Output the (X, Y) coordinate of the center of the cell containing the given text.  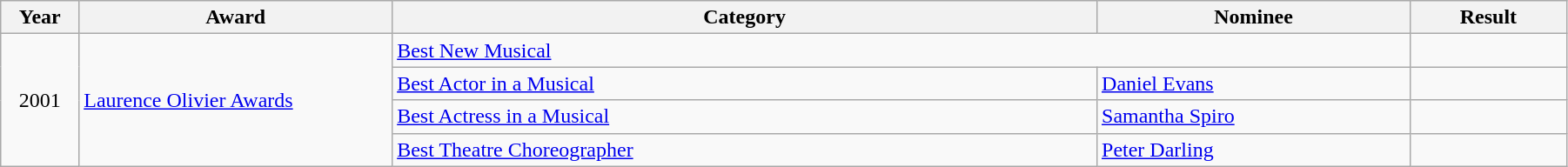
Daniel Evans (1254, 83)
Nominee (1254, 17)
Laurence Olivier Awards (236, 100)
Best Actor in a Musical (745, 83)
Category (745, 17)
Award (236, 17)
Best New Musical (901, 50)
Peter Darling (1254, 150)
Year (40, 17)
Best Actress in a Musical (745, 117)
Samantha Spiro (1254, 117)
2001 (40, 100)
Best Theatre Choreographer (745, 150)
Result (1488, 17)
